Identify which cell holds the provided text, then report its (X, Y) central coordinate. 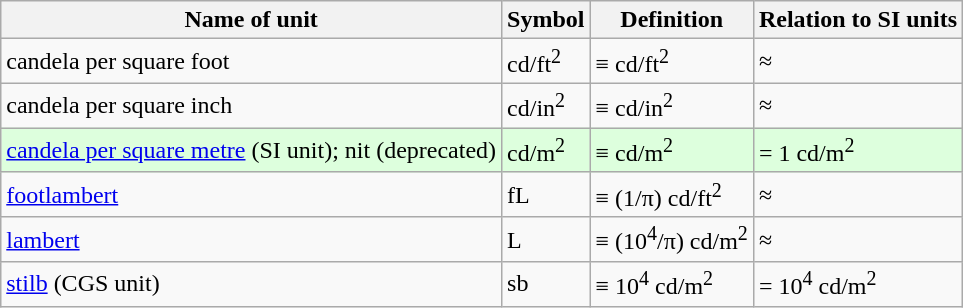
≡ cd/in2 (672, 106)
≡ cd/m2 (672, 150)
stilb (CGS unit) (252, 284)
= 1 cd/m2 (858, 150)
footlambert (252, 194)
cd/in2 (546, 106)
= 104 cd/m2 (858, 284)
≡ cd/ft2 (672, 62)
Relation to SI units (858, 20)
cd/m2 (546, 150)
L (546, 240)
≡ 104 cd/m2 (672, 284)
Symbol (546, 20)
lambert (252, 240)
candela per square metre (SI unit); nit (deprecated) (252, 150)
≡ (1/π) cd/ft2 (672, 194)
≡ (104/π) cd/m2 (672, 240)
sb (546, 284)
cd/ft2 (546, 62)
candela per square inch (252, 106)
fL (546, 194)
candela per square foot (252, 62)
Name of unit (252, 20)
Definition (672, 20)
